Locate the cell with the specified text and output its (x, y) center coordinate. 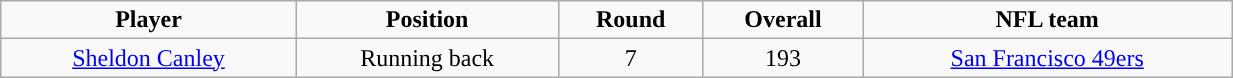
Running back (427, 58)
Round (630, 20)
193 (783, 58)
San Francisco 49ers (1048, 58)
7 (630, 58)
Sheldon Canley (148, 58)
Overall (783, 20)
Position (427, 20)
NFL team (1048, 20)
Player (148, 20)
